Detect which cell encompasses the target text, then output its (x, y) center coordinate. 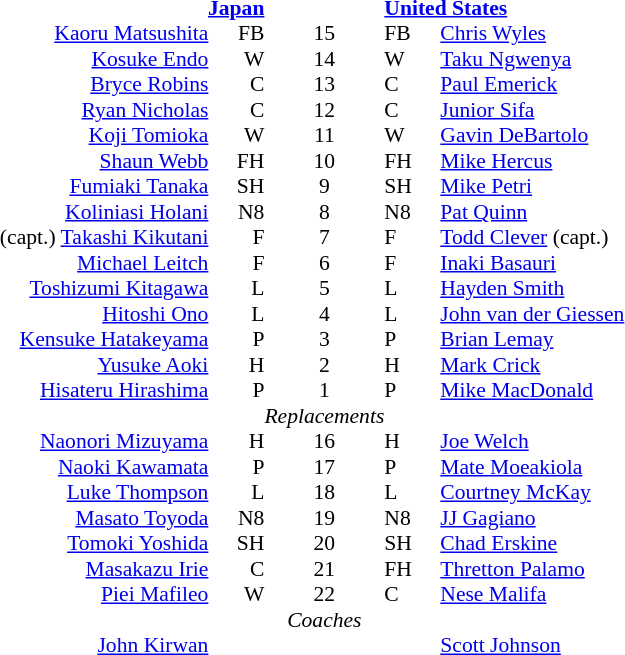
22 (324, 595)
5 (324, 289)
13 (324, 85)
12 (324, 110)
14 (324, 59)
Replacements (324, 416)
20 (324, 543)
18 (324, 493)
8 (324, 212)
1 (324, 391)
3 (324, 339)
17 (324, 467)
7 (324, 237)
4 (324, 314)
21 (324, 569)
15 (324, 33)
16 (324, 441)
10 (324, 161)
19 (324, 518)
11 (324, 135)
9 (324, 187)
2 (324, 365)
Coaches (324, 620)
6 (324, 263)
